Return the [X, Y] coordinate for the center point of the cell that contains the specified text.  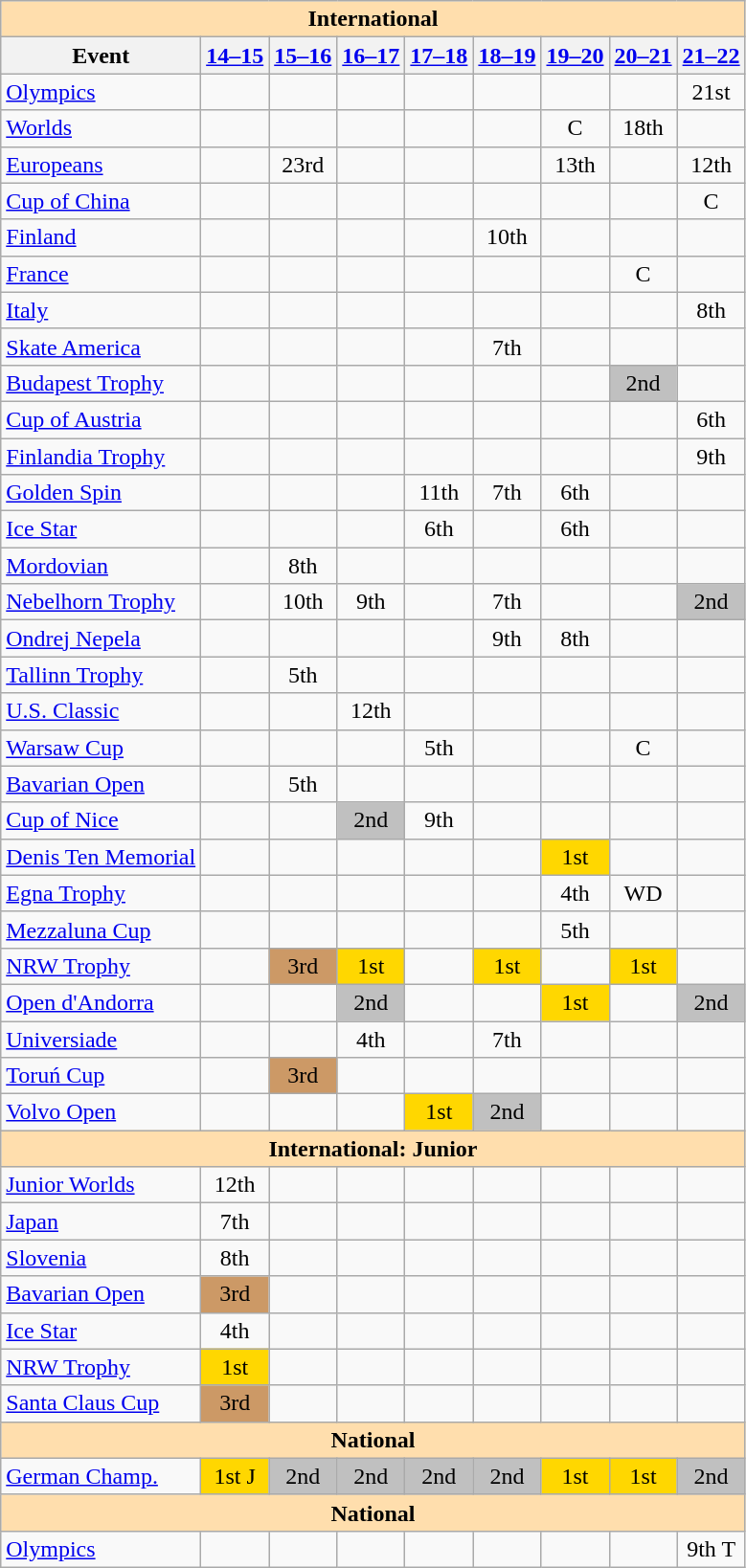
U.S. Classic [102, 711]
Nebelhorn Trophy [102, 602]
Skate America [102, 347]
Tallinn Trophy [102, 675]
WD [644, 893]
16–17 [372, 56]
Worlds [102, 128]
23rd [303, 165]
18–19 [508, 56]
Junior Worlds [102, 1185]
1st J [236, 1476]
Universiade [102, 1039]
20–21 [644, 56]
Slovenia [102, 1258]
Golden Spin [102, 493]
Volvo Open [102, 1112]
France [102, 274]
Mordovian [102, 566]
Event [102, 56]
Open d'Andorra [102, 1002]
Santa Claus Cup [102, 1403]
21–22 [711, 56]
Italy [102, 310]
Europeans [102, 165]
International [373, 19]
Egna Trophy [102, 893]
Budapest Trophy [102, 383]
Finland [102, 237]
Mezzaluna Cup [102, 930]
Ondrej Nepela [102, 638]
13th [575, 165]
18th [644, 128]
14–15 [236, 56]
German Champ. [102, 1476]
17–18 [439, 56]
15–16 [303, 56]
Cup of China [102, 201]
Japan [102, 1221]
Cup of Austria [102, 419]
Toruń Cup [102, 1076]
21st [711, 92]
11th [439, 493]
Denis Ten Memorial [102, 857]
19–20 [575, 56]
Warsaw Cup [102, 748]
Cup of Nice [102, 820]
Finlandia Trophy [102, 457]
International: Junior [373, 1149]
9th T [711, 1549]
